Identify which cell holds the provided text, then report its [x, y] central coordinate. 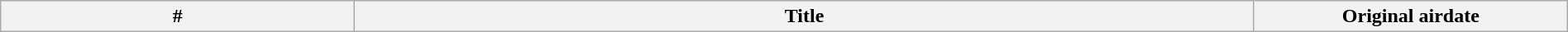
Original airdate [1411, 16]
# [178, 16]
Title [805, 16]
